Extract the [X, Y] coordinate from the center of the cell holding the provided text.  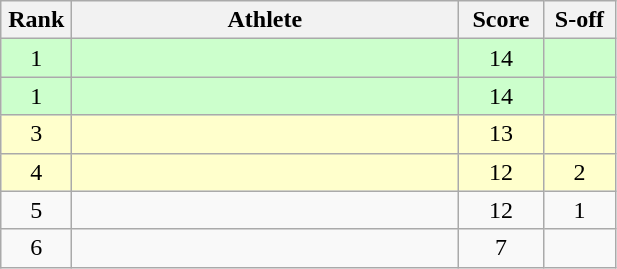
4 [36, 172]
7 [501, 248]
Athlete [265, 20]
Score [501, 20]
3 [36, 134]
6 [36, 248]
Rank [36, 20]
S-off [580, 20]
2 [580, 172]
5 [36, 210]
13 [501, 134]
